Determine the (x, y) coordinate at the center of the cell enclosing the given text.  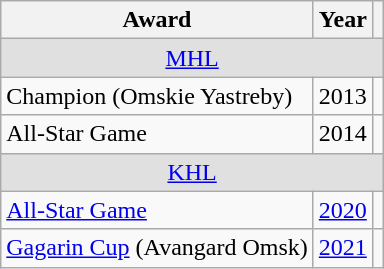
KHL (192, 172)
Gagarin Cup (Avangard Omsk) (158, 248)
2013 (342, 96)
Year (342, 20)
Champion (Omskie Yastreby) (158, 96)
MHL (192, 58)
Award (158, 20)
2020 (342, 210)
2014 (342, 134)
2021 (342, 248)
